Find where the given text appears and provide that cell's center as [x, y] coordinate. 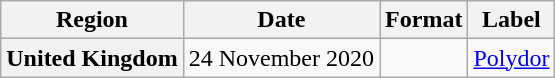
Date [281, 20]
24 November 2020 [281, 58]
Region [92, 20]
Format [424, 20]
United Kingdom [92, 58]
Label [512, 20]
Polydor [512, 58]
